Output the (x, y) coordinate of the center of the cell containing the given text.  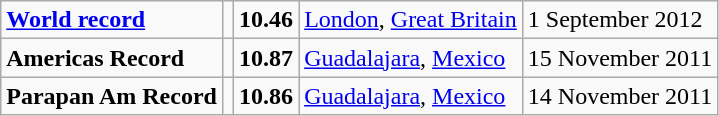
World record (112, 20)
14 November 2011 (620, 96)
Parapan Am Record (112, 96)
15 November 2011 (620, 58)
1 September 2012 (620, 20)
10.46 (266, 20)
London, Great Britain (411, 20)
10.87 (266, 58)
Americas Record (112, 58)
10.86 (266, 96)
